Detect which cell encompasses the target text, then output its [x, y] center coordinate. 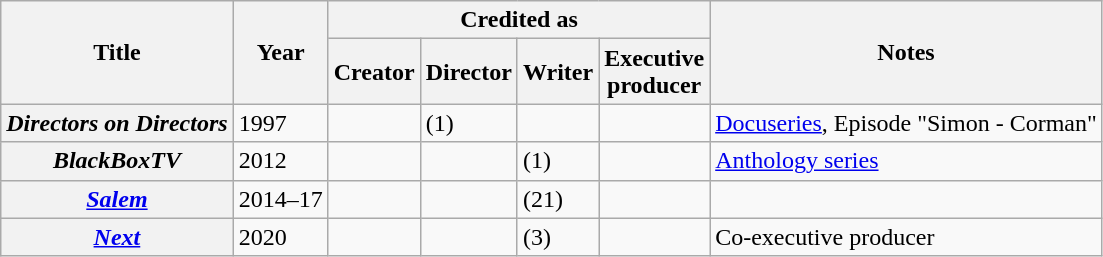
Notes [906, 52]
1997 [280, 123]
Anthology series [906, 161]
Title [117, 52]
(3) [558, 237]
Next [117, 237]
2012 [280, 161]
BlackBoxTV [117, 161]
Credited as [518, 20]
Writer [558, 72]
Year [280, 52]
Directors on Directors [117, 123]
2014–17 [280, 199]
Docuseries, Episode "Simon - Corman" [906, 123]
Executiveproducer [654, 72]
2020 [280, 237]
Co-executive producer [906, 237]
Salem [117, 199]
Director [468, 72]
(21) [558, 199]
Creator [374, 72]
